Return (X, Y) of the center of cell containing provided text 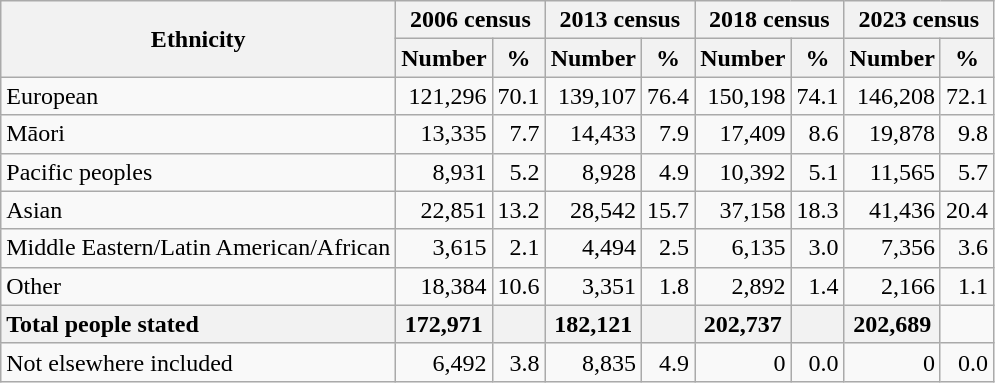
18.3 (818, 210)
3.0 (818, 248)
2006 census (470, 20)
70.1 (518, 96)
3.8 (518, 362)
182,121 (593, 324)
72.1 (966, 96)
150,198 (743, 96)
146,208 (892, 96)
9.8 (966, 134)
3,615 (444, 248)
3,351 (593, 286)
172,971 (444, 324)
22,851 (444, 210)
13.2 (518, 210)
3.6 (966, 248)
13,335 (444, 134)
5.7 (966, 172)
1.1 (966, 286)
5.1 (818, 172)
6,135 (743, 248)
8,931 (444, 172)
15.7 (668, 210)
Māori (198, 134)
8.6 (818, 134)
37,158 (743, 210)
28,542 (593, 210)
European (198, 96)
10.6 (518, 286)
1.4 (818, 286)
7.9 (668, 134)
139,107 (593, 96)
2,892 (743, 286)
74.1 (818, 96)
2,166 (892, 286)
7.7 (518, 134)
76.4 (668, 96)
Ethnicity (198, 39)
Pacific peoples (198, 172)
19,878 (892, 134)
2013 census (620, 20)
Not elsewhere included (198, 362)
121,296 (444, 96)
6,492 (444, 362)
17,409 (743, 134)
5.2 (518, 172)
4,494 (593, 248)
2.5 (668, 248)
Asian (198, 210)
2018 census (770, 20)
202,689 (892, 324)
Other (198, 286)
20.4 (966, 210)
2023 census (918, 20)
8,928 (593, 172)
1.8 (668, 286)
10,392 (743, 172)
41,436 (892, 210)
Middle Eastern/Latin American/African (198, 248)
14,433 (593, 134)
2.1 (518, 248)
11,565 (892, 172)
Total people stated (198, 324)
7,356 (892, 248)
18,384 (444, 286)
202,737 (743, 324)
8,835 (593, 362)
